Detect which cell encompasses the target text, then output its (x, y) center coordinate. 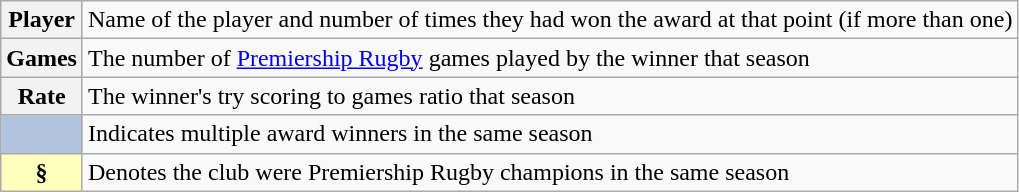
The number of Premiership Rugby games played by the winner that season (550, 58)
Indicates multiple award winners in the same season (550, 134)
Name of the player and number of times they had won the award at that point (if more than one) (550, 20)
Denotes the club were Premiership Rugby champions in the same season (550, 172)
§ (42, 172)
Player (42, 20)
Games (42, 58)
The winner's try scoring to games ratio that season (550, 96)
Rate (42, 96)
